Search for the cell housing the specified text and yield its [X, Y] center coordinate. 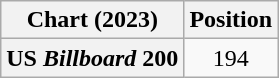
194 [231, 58]
Position [231, 20]
Chart (2023) [92, 20]
US Billboard 200 [92, 58]
